Find where the given text appears and provide that cell's center as (x, y) coordinate. 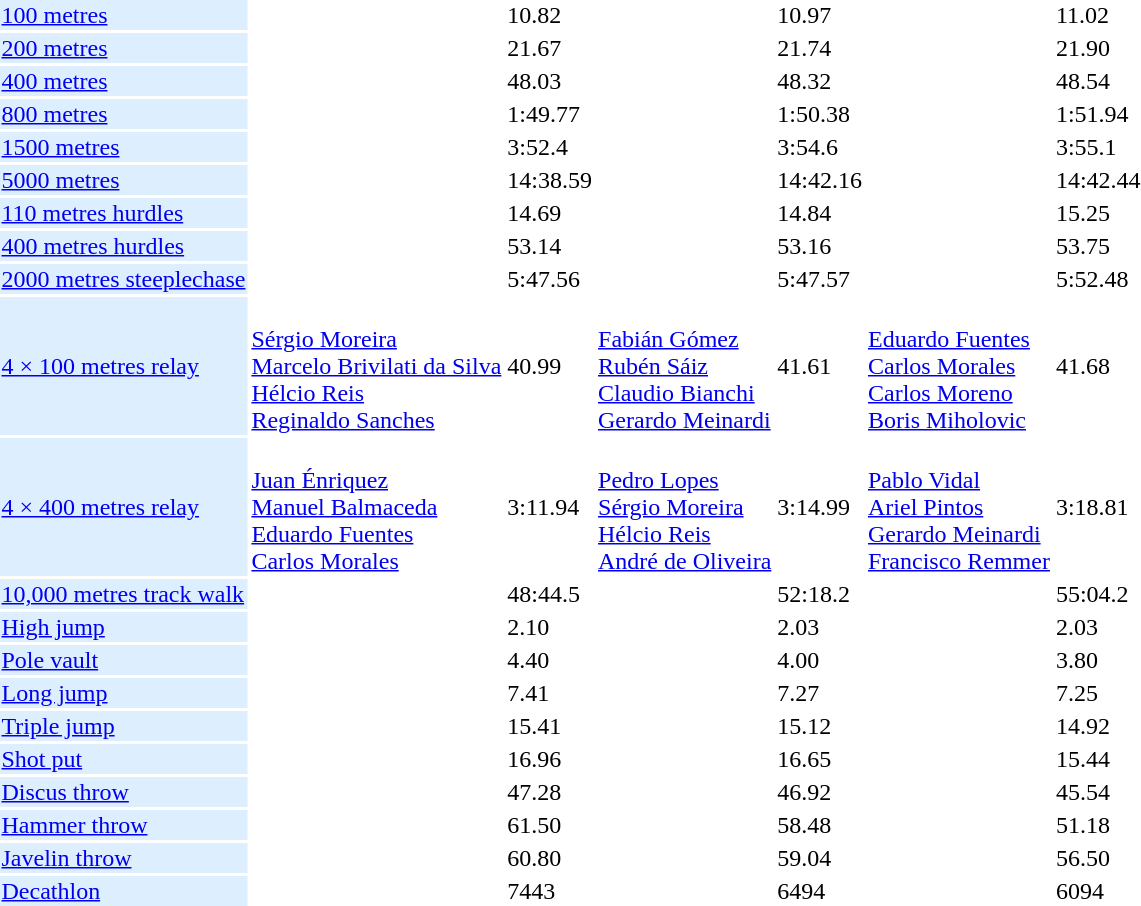
5:47.56 (550, 279)
Sérgio MoreiraMarcelo Brivilati da SilvaHélcio ReisReginaldo Sanches (376, 366)
4.40 (550, 660)
14.84 (820, 213)
47.28 (550, 792)
Fabián GómezRubén SáizClaudio BianchiGerardo Meinardi (685, 366)
Discus throw (124, 792)
7.41 (550, 693)
14:42.16 (820, 180)
4 × 400 metres relay (124, 507)
Javelin throw (124, 858)
3:52.4 (550, 147)
48.32 (820, 81)
100 metres (124, 15)
15.12 (820, 726)
53.14 (550, 246)
Decathlon (124, 891)
5:47.57 (820, 279)
Triple jump (124, 726)
5000 metres (124, 180)
800 metres (124, 114)
21.67 (550, 48)
15.41 (550, 726)
110 metres hurdles (124, 213)
7.27 (820, 693)
2.10 (550, 627)
53.16 (820, 246)
Pedro LopesSérgio MoreiraHélcio ReisAndré de Oliveira (685, 507)
6494 (820, 891)
3:54.6 (820, 147)
1:50.38 (820, 114)
400 metres hurdles (124, 246)
7443 (550, 891)
2000 metres steeplechase (124, 279)
Hammer throw (124, 825)
14.69 (550, 213)
48:44.5 (550, 594)
16.96 (550, 759)
Pablo VidalAriel PintosGerardo MeinardiFrancisco Remmer (958, 507)
60.80 (550, 858)
Eduardo FuentesCarlos MoralesCarlos MorenoBoris Miholovic (958, 366)
4 × 100 metres relay (124, 366)
Shot put (124, 759)
10.82 (550, 15)
1500 metres (124, 147)
41.61 (820, 366)
58.48 (820, 825)
14:38.59 (550, 180)
16.65 (820, 759)
21.74 (820, 48)
Long jump (124, 693)
High jump (124, 627)
10,000 metres track walk (124, 594)
61.50 (550, 825)
10.97 (820, 15)
48.03 (550, 81)
400 metres (124, 81)
Pole vault (124, 660)
3:11.94 (550, 507)
59.04 (820, 858)
2.03 (820, 627)
200 metres (124, 48)
4.00 (820, 660)
40.99 (550, 366)
Juan ÉnriquezManuel BalmacedaEduardo FuentesCarlos Morales (376, 507)
46.92 (820, 792)
52:18.2 (820, 594)
1:49.77 (550, 114)
3:14.99 (820, 507)
